Extract the (X, Y) coordinate from the center of the cell holding the provided text.  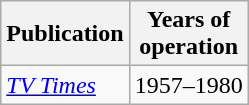
Years ofoperation (188, 34)
1957–1980 (188, 85)
Publication (65, 34)
TV Times (65, 85)
